For the text-containing cell, return its midpoint in [X, Y] coordinate format. 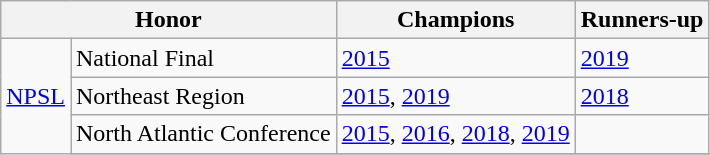
Champions [456, 20]
National Final [203, 58]
Northeast Region [203, 96]
2018 [642, 96]
2015, 2019 [456, 96]
North Atlantic Conference [203, 134]
Runners-up [642, 20]
Honor [168, 20]
2015 [456, 58]
2019 [642, 58]
NPSL [36, 96]
2015, 2016, 2018, 2019 [456, 134]
